Capture the cell that displays the provided text and extract its (X, Y) central coordinate. 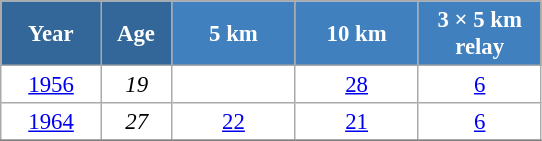
1964 (52, 122)
Year (52, 34)
27 (136, 122)
1956 (52, 85)
3 × 5 km relay (480, 34)
10 km (356, 34)
Age (136, 34)
21 (356, 122)
19 (136, 85)
28 (356, 85)
5 km (234, 34)
22 (234, 122)
